Locate the cell with the specified text and output its [X, Y] center coordinate. 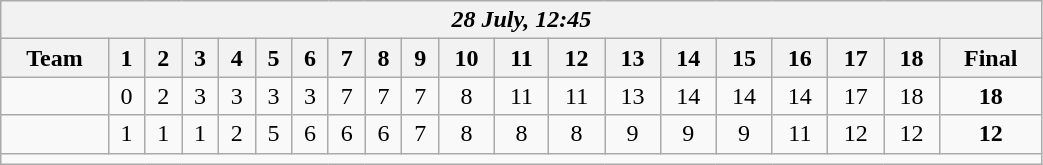
0 [126, 96]
Final [990, 58]
4 [236, 58]
10 [467, 58]
15 [744, 58]
Team [54, 58]
16 [800, 58]
28 July, 12:45 [522, 20]
